Search for the cell housing the specified text and yield its [x, y] center coordinate. 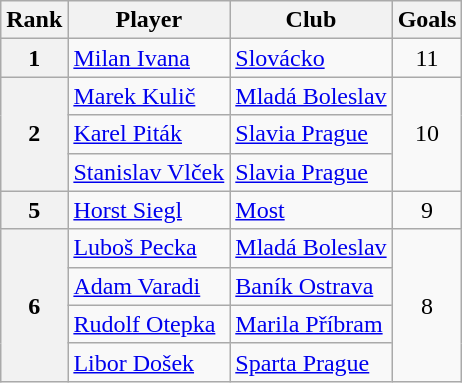
Milan Ivana [149, 58]
Sparta Prague [311, 362]
5 [34, 210]
Luboš Pecka [149, 248]
Stanislav Vlček [149, 172]
Libor Došek [149, 362]
Rudolf Otepka [149, 324]
2 [34, 134]
10 [427, 134]
1 [34, 58]
Goals [427, 20]
Baník Ostrava [311, 286]
Most [311, 210]
11 [427, 58]
Player [149, 20]
Marek Kulič [149, 96]
Marila Příbram [311, 324]
Karel Piták [149, 134]
Adam Varadi [149, 286]
Club [311, 20]
6 [34, 305]
Horst Siegl [149, 210]
Rank [34, 20]
9 [427, 210]
Slovácko [311, 58]
8 [427, 305]
